Pinpoint the cell where the given text exists, returning its (X, Y) midpoint coordinate. 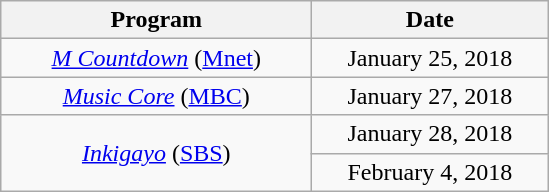
January 28, 2018 (430, 134)
Inkigayo (SBS) (156, 153)
January 27, 2018 (430, 96)
Date (430, 20)
Program (156, 20)
January 25, 2018 (430, 58)
M Countdown (Mnet) (156, 58)
Music Core (MBC) (156, 96)
February 4, 2018 (430, 172)
